Locate the cell with the specified text and output its [x, y] center coordinate. 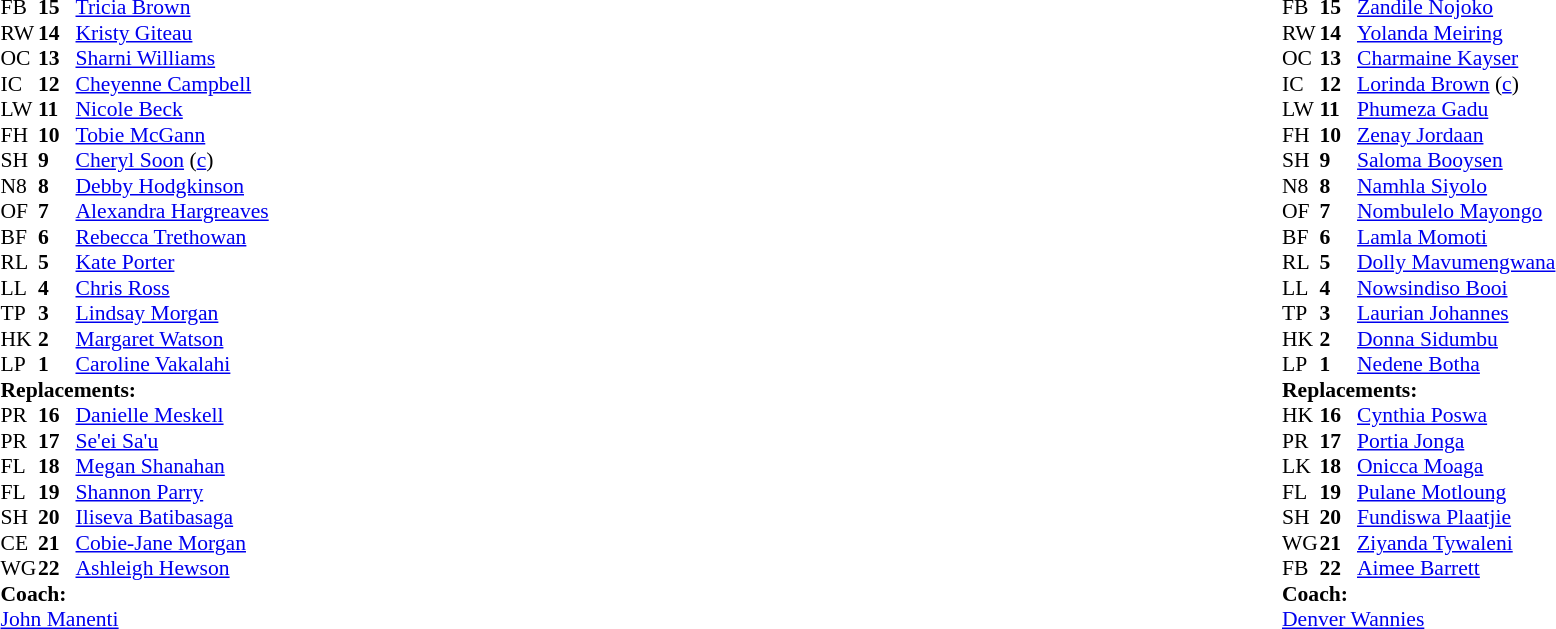
Saloma Booysen [1456, 161]
Chris Ross [172, 288]
Iliseva Batibasaga [172, 517]
Lindsay Morgan [172, 313]
Nicole Beck [172, 109]
Donna Sidumbu [1456, 339]
Sharni Williams [172, 59]
Cheryl Soon (c) [172, 161]
Nedene Botha [1456, 365]
Nombulelo Mayongo [1456, 211]
CE [19, 543]
Ashleigh Hewson [172, 569]
Nowsindiso Booi [1456, 288]
Dolly Mavumengwana [1456, 263]
Yolanda Meiring [1456, 33]
Ziyanda Tywaleni [1456, 543]
Tobie McGann [172, 135]
Cynthia Poswa [1456, 415]
Cobie-Jane Morgan [172, 543]
Alexandra Hargreaves [172, 211]
Laurian Johannes [1456, 313]
Lamla Momoti [1456, 237]
Lorinda Brown (c) [1456, 84]
Fundiswa Plaatjie [1456, 517]
Pulane Motloung [1456, 492]
Zenay Jordaan [1456, 135]
Margaret Watson [172, 339]
Aimee Barrett [1456, 569]
Rebecca Trethowan [172, 237]
Caroline Vakalahi [172, 365]
Namhla Siyolo [1456, 186]
Portia Jonga [1456, 441]
Kate Porter [172, 263]
FB [1301, 569]
Se'ei Sa'u [172, 441]
Danielle Meskell [172, 415]
Charmaine Kayser [1456, 59]
LK [1301, 467]
Megan Shanahan [172, 467]
Debby Hodgkinson [172, 186]
Kristy Giteau [172, 33]
Shannon Parry [172, 492]
Onicca Moaga [1456, 467]
Phumeza Gadu [1456, 109]
Cheyenne Campbell [172, 84]
